Output the [x, y] coordinate of the center of the cell containing the given text.  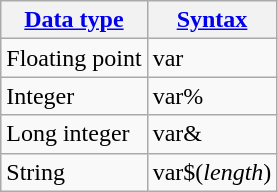
Data type [74, 20]
Floating point [74, 58]
Integer [74, 96]
var& [212, 134]
Long integer [74, 134]
var [212, 58]
Syntax [212, 20]
var$(length) [212, 172]
var% [212, 96]
String [74, 172]
